From the cell containing the given text, extract its center point as (X, Y) coordinate. 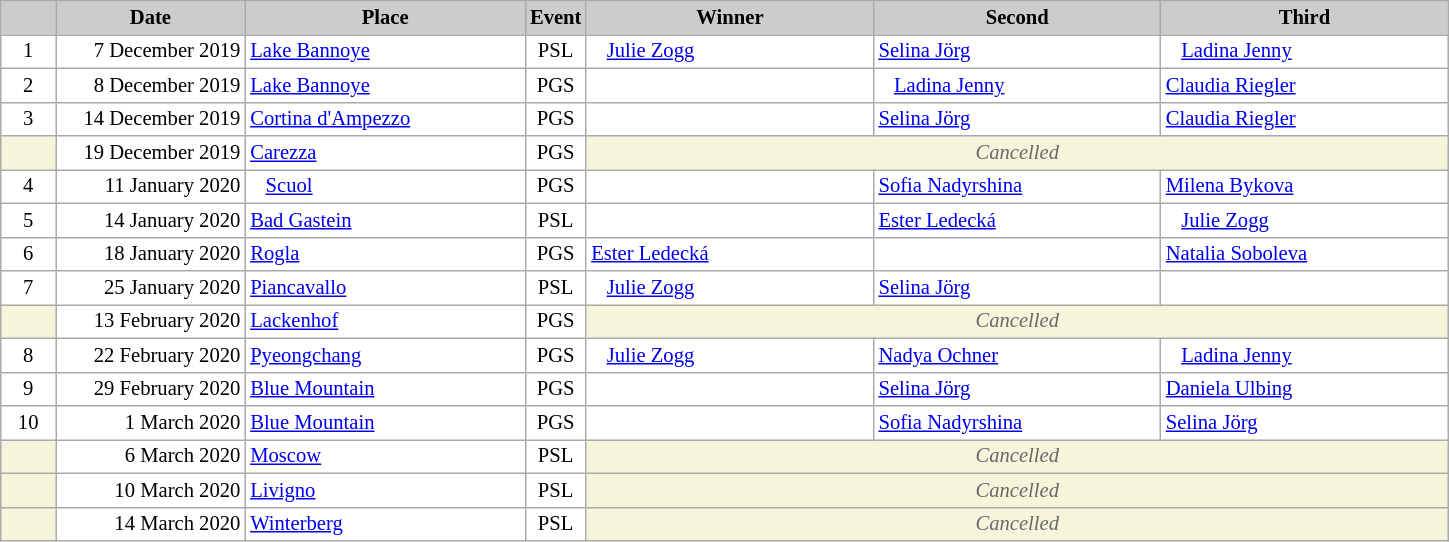
Date (151, 17)
Milena Bykova (1304, 186)
Carezza (385, 153)
1 March 2020 (151, 423)
Place (385, 17)
7 December 2019 (151, 51)
Event (556, 17)
10 March 2020 (151, 490)
1 (28, 51)
Moscow (385, 456)
Rogla (385, 254)
7 (28, 287)
11 January 2020 (151, 186)
Winterberg (385, 524)
13 February 2020 (151, 321)
29 February 2020 (151, 389)
Bad Gastein (385, 220)
22 February 2020 (151, 355)
Natalia Soboleva (1304, 254)
2 (28, 85)
6 (28, 254)
25 January 2020 (151, 287)
Winner (730, 17)
Third (1304, 17)
Scuol (385, 186)
19 December 2019 (151, 153)
14 January 2020 (151, 220)
3 (28, 119)
9 (28, 389)
Lackenhof (385, 321)
Cortina d'Ampezzo (385, 119)
Piancavallo (385, 287)
8 December 2019 (151, 85)
14 March 2020 (151, 524)
Livigno (385, 490)
6 March 2020 (151, 456)
5 (28, 220)
Nadya Ochner (1018, 355)
10 (28, 423)
Second (1018, 17)
18 January 2020 (151, 254)
4 (28, 186)
14 December 2019 (151, 119)
8 (28, 355)
Pyeongchang (385, 355)
Daniela Ulbing (1304, 389)
